Determine the (X, Y) coordinate at the center of the cell enclosing the given text.  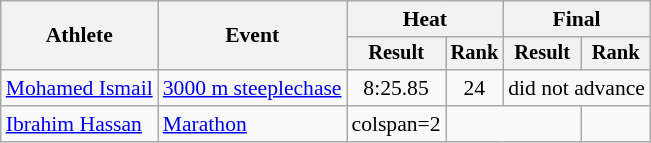
Athlete (80, 36)
did not advance (576, 88)
24 (475, 88)
Heat (426, 19)
3000 m steeplechase (252, 88)
Mohamed Ismail (80, 88)
8:25.85 (396, 88)
Event (252, 36)
Ibrahim Hassan (80, 124)
colspan=2 (396, 124)
Marathon (252, 124)
Final (576, 19)
